Scan for the cell matching the given text and deliver its [X, Y] coordinate at center. 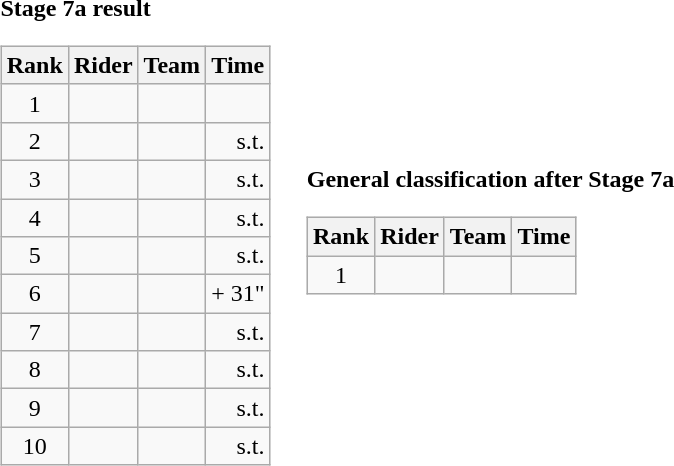
+ 31" [238, 294]
3 [34, 179]
6 [34, 294]
5 [34, 256]
9 [34, 408]
8 [34, 370]
4 [34, 217]
10 [34, 446]
7 [34, 332]
2 [34, 141]
